Locate the cell with the specified text and output its (x, y) center coordinate. 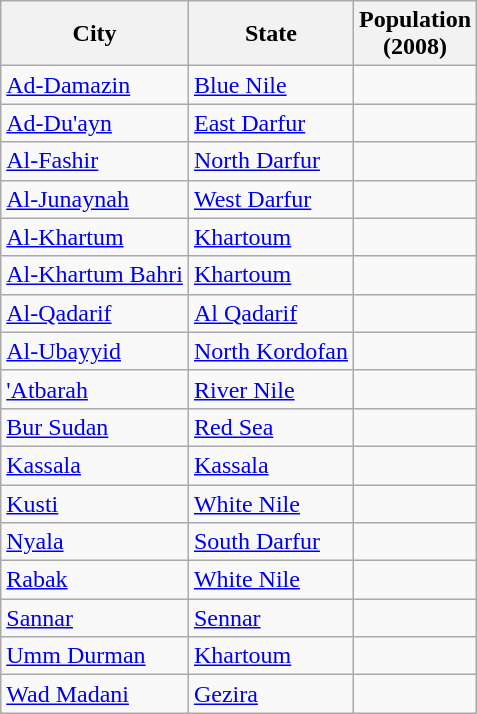
East Darfur (270, 123)
Ad-Du'ayn (95, 123)
Gezira (270, 694)
Rabak (95, 580)
Kusti (95, 503)
Bur Sudan (95, 427)
Umm Durman (95, 656)
Al-Junaynah (95, 199)
Al Qadarif (270, 313)
Al-Qadarif (95, 313)
Sannar (95, 618)
Red Sea (270, 427)
State (270, 34)
'Atbarah (95, 389)
Population(2008) (414, 34)
Al-Khartum (95, 237)
Blue Nile (270, 85)
River Nile (270, 389)
City (95, 34)
South Darfur (270, 542)
Nyala (95, 542)
North Kordofan (270, 351)
Ad-Damazin (95, 85)
North Darfur (270, 161)
Al-Khartum Bahri (95, 275)
Al-Ubayyid (95, 351)
Wad Madani (95, 694)
Sennar (270, 618)
Al-Fashir (95, 161)
West Darfur (270, 199)
